From the cell containing the given text, extract its center point as (X, Y) coordinate. 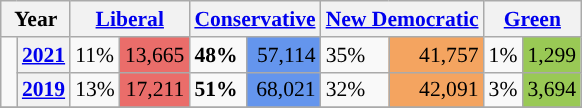
3,694 (552, 90)
11% (95, 55)
68,021 (283, 90)
48% (218, 55)
Liberal (130, 19)
35% (355, 55)
1% (504, 55)
3% (504, 90)
32% (355, 90)
57,114 (283, 55)
13% (95, 90)
2019 (44, 90)
Green (533, 19)
17,211 (154, 90)
Year (36, 19)
Conservative (254, 19)
2021 (44, 55)
42,091 (436, 90)
New Democratic (402, 19)
51% (218, 90)
13,665 (154, 55)
1,299 (552, 55)
41,757 (436, 55)
